From the cell containing the given text, extract its center point as [X, Y] coordinate. 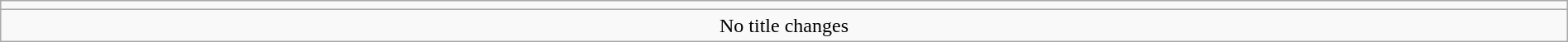
No title changes [784, 26]
